Extract the [x, y] coordinate from the center of the cell holding the provided text.  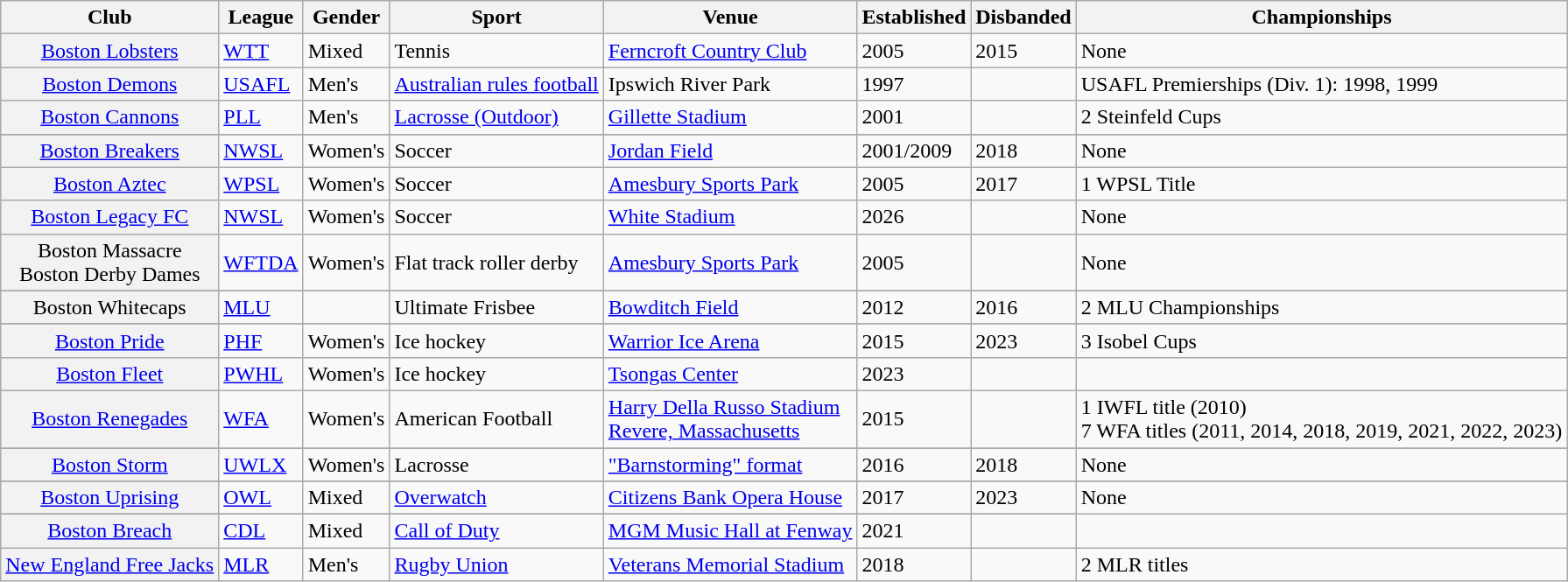
Club [110, 18]
White Stadium [730, 217]
Ultimate Frisbee [496, 307]
CDL [261, 531]
2001/2009 [914, 151]
Lacrosse (Outdoor) [496, 117]
Boston Pride [110, 340]
OWL [261, 498]
"Barnstorming" format [730, 465]
Boston Breach [110, 531]
League [261, 18]
Sport [496, 18]
2026 [914, 217]
WTT [261, 51]
1997 [914, 84]
Established [914, 18]
MLU [261, 307]
PHF [261, 340]
Boston Lobsters [110, 51]
2012 [914, 307]
Lacrosse [496, 465]
2 MLR titles [1322, 564]
Ferncroft Country Club [730, 51]
USAFL Premierships (Div. 1): 1998, 1999 [1322, 84]
Boston Renegades [110, 418]
American Football [496, 418]
Venue [730, 18]
2021 [914, 531]
2 Steinfeld Cups [1322, 117]
Boston Legacy FC [110, 217]
New England Free Jacks [110, 564]
Overwatch [496, 498]
Boston Fleet [110, 374]
3 Isobel Cups [1322, 340]
WFTDA [261, 263]
Gender [347, 18]
1 IWFL title (2010)7 WFA titles (2011, 2014, 2018, 2019, 2021, 2022, 2023) [1322, 418]
Veterans Memorial Stadium [730, 564]
Boston Breakers [110, 151]
Gillette Stadium [730, 117]
WFA [261, 418]
USAFL [261, 84]
Jordan Field [730, 151]
PLL [261, 117]
PWHL [261, 374]
Boston Massacre Boston Derby Dames [110, 263]
Boston Aztec [110, 184]
MLR [261, 564]
Boston Uprising [110, 498]
1 WPSL Title [1322, 184]
Warrior Ice Arena [730, 340]
Citizens Bank Opera House [730, 498]
Rugby Union [496, 564]
MGM Music Hall at Fenway [730, 531]
WPSL [261, 184]
2 MLU Championships [1322, 307]
Flat track roller derby [496, 263]
Australian rules football [496, 84]
Bowditch Field [730, 307]
Championships [1322, 18]
Call of Duty [496, 531]
Boston Demons [110, 84]
Harry Della Russo StadiumRevere, Massachusetts [730, 418]
Disbanded [1023, 18]
Tennis [496, 51]
UWLX [261, 465]
Boston Whitecaps [110, 307]
Ipswich River Park [730, 84]
Boston Storm [110, 465]
Boston Cannons [110, 117]
2001 [914, 117]
Tsongas Center [730, 374]
